Identify which cell holds the provided text, then report its (X, Y) central coordinate. 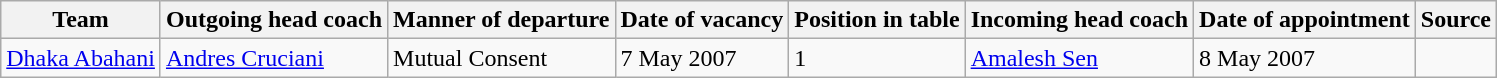
8 May 2007 (1305, 58)
Date of vacancy (702, 20)
1 (877, 58)
Andres Cruciani (274, 58)
Date of appointment (1305, 20)
Team (81, 20)
7 May 2007 (702, 58)
Source (1456, 20)
Incoming head coach (1079, 20)
Outgoing head coach (274, 20)
Amalesh Sen (1079, 58)
Dhaka Abahani (81, 58)
Position in table (877, 20)
Manner of departure (502, 20)
Mutual Consent (502, 58)
